Detect which cell encompasses the target text, then output its (x, y) center coordinate. 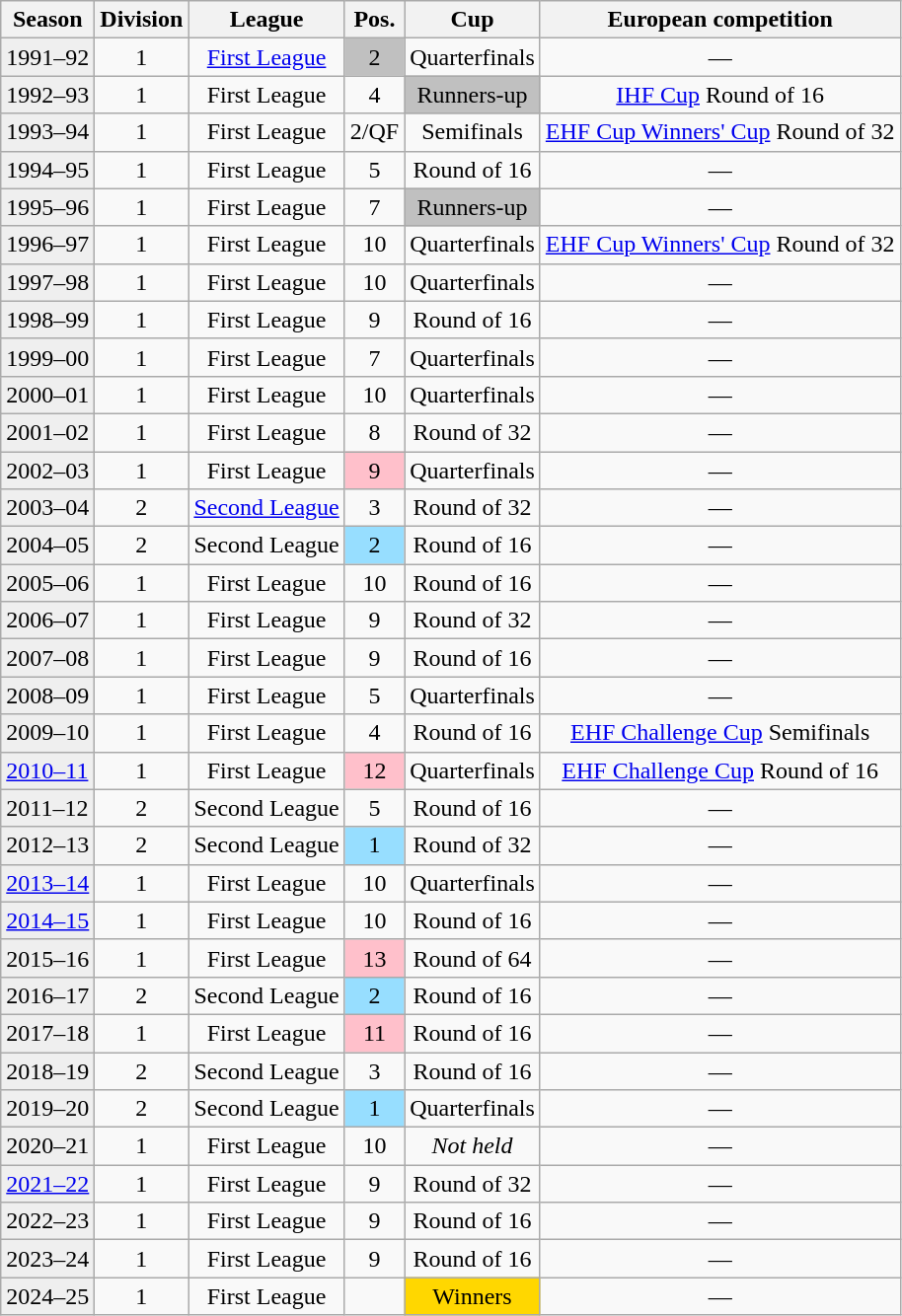
2013–14 (47, 883)
8 (374, 432)
2010–11 (47, 770)
2001–02 (47, 432)
2008–09 (47, 695)
1995–96 (47, 207)
2022–23 (47, 1221)
Division (142, 20)
2019–20 (47, 1109)
2002–03 (47, 471)
2000–01 (47, 395)
1993–94 (47, 132)
2007–08 (47, 658)
1996–97 (47, 245)
Pos. (374, 20)
2004–05 (47, 546)
2011–12 (47, 808)
1997–98 (47, 282)
13 (374, 958)
2012–13 (47, 845)
Winners (473, 1296)
1994–95 (47, 170)
11 (374, 1033)
2020–21 (47, 1146)
2006–07 (47, 621)
2005–06 (47, 583)
1998–99 (47, 320)
2003–04 (47, 508)
IHF Cup Round of 16 (720, 95)
2018–19 (47, 1070)
2024–25 (47, 1296)
Semifinals (473, 132)
1991–92 (47, 57)
2016–17 (47, 995)
Cup (473, 20)
2017–18 (47, 1033)
EHF Challenge Cup Semifinals (720, 733)
1992–93 (47, 95)
2014–15 (47, 920)
Season (47, 20)
1999–00 (47, 357)
European competition (720, 20)
Not held (473, 1146)
2021–22 (47, 1184)
2015–16 (47, 958)
Round of 64 (473, 958)
12 (374, 770)
2023–24 (47, 1259)
League (266, 20)
EHF Challenge Cup Round of 16 (720, 770)
2/QF (374, 132)
2009–10 (47, 733)
